Output the (X, Y) coordinate of the center of the cell containing the given text.  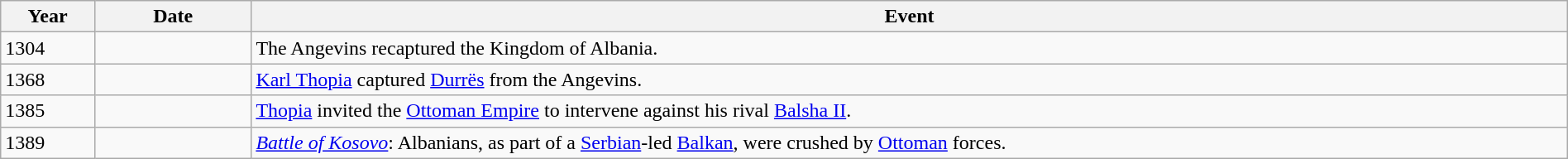
1389 (48, 142)
Battle of Kosovo: Albanians, as part of a Serbian-led Balkan, were crushed by Ottoman forces. (910, 142)
Event (910, 17)
Karl Thopia captured Durrës from the Angevins. (910, 79)
Year (48, 17)
Date (172, 17)
1385 (48, 111)
1368 (48, 79)
The Angevins recaptured the Kingdom of Albania. (910, 48)
1304 (48, 48)
Thopia invited the Ottoman Empire to intervene against his rival Balsha II. (910, 111)
